Capture the cell that displays the provided text and extract its (x, y) central coordinate. 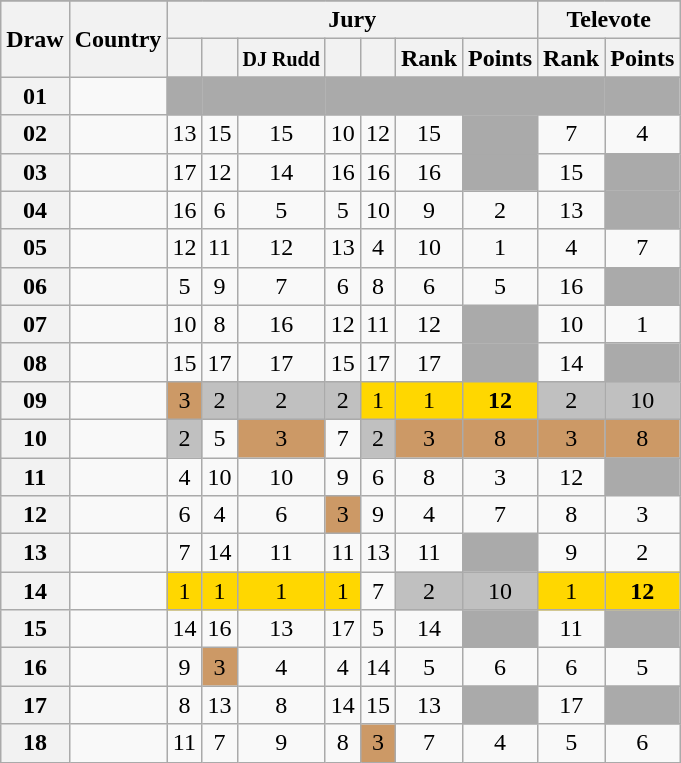
08 (35, 362)
Jury (352, 20)
04 (35, 210)
01 (35, 96)
07 (35, 324)
03 (35, 172)
DJ Rudd (281, 58)
Draw (35, 39)
18 (35, 743)
06 (35, 286)
Televote (609, 20)
Country (118, 39)
09 (35, 400)
02 (35, 134)
05 (35, 248)
